Scan for the cell matching the given text and deliver its (X, Y) coordinate at center. 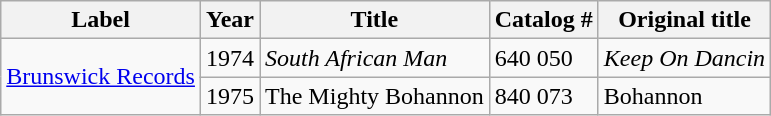
Original title (684, 20)
Title (375, 20)
Keep On Dancin (684, 58)
1975 (230, 96)
Year (230, 20)
640 050 (544, 58)
Label (101, 20)
1974 (230, 58)
South African Man (375, 58)
Catalog # (544, 20)
The Mighty Bohannon (375, 96)
Brunswick Records (101, 77)
840 073 (544, 96)
Bohannon (684, 96)
